Locate the cell with the specified text and output its [x, y] center coordinate. 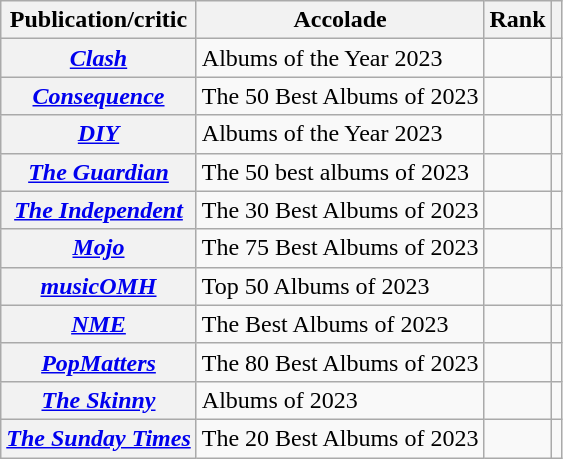
Accolade [340, 20]
The 80 Best Albums of 2023 [340, 362]
Mojo [99, 248]
The Independent [99, 210]
NME [99, 324]
Consequence [99, 96]
The Sunday Times [99, 438]
The 20 Best Albums of 2023 [340, 438]
Publication/critic [99, 20]
musicOMH [99, 286]
Albums of 2023 [340, 400]
DIY [99, 134]
The Skinny [99, 400]
The 75 Best Albums of 2023 [340, 248]
The 50 Best Albums of 2023 [340, 96]
The 50 best albums of 2023 [340, 172]
Top 50 Albums of 2023 [340, 286]
PopMatters [99, 362]
Rank [518, 20]
The Best Albums of 2023 [340, 324]
The 30 Best Albums of 2023 [340, 210]
Clash [99, 58]
The Guardian [99, 172]
